From the cell containing the given text, extract its center point as [X, Y] coordinate. 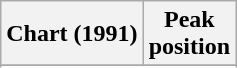
Chart (1991) [72, 34]
Peakposition [189, 34]
